Detect which cell encompasses the target text, then output its [x, y] center coordinate. 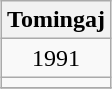
Tomingaj [56, 20]
1991 [56, 58]
